Pinpoint the cell where the given text exists, returning its [X, Y] midpoint coordinate. 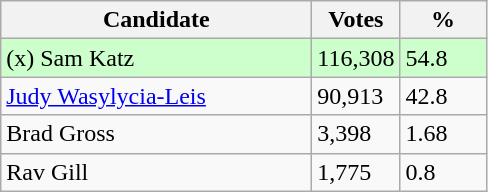
1,775 [356, 172]
Candidate [156, 20]
Votes [356, 20]
42.8 [443, 96]
54.8 [443, 58]
Judy Wasylycia-Leis [156, 96]
Rav Gill [156, 172]
3,398 [356, 134]
90,913 [356, 96]
% [443, 20]
1.68 [443, 134]
(x) Sam Katz [156, 58]
Brad Gross [156, 134]
0.8 [443, 172]
116,308 [356, 58]
